Output the (X, Y) coordinate of the center of the cell containing the given text.  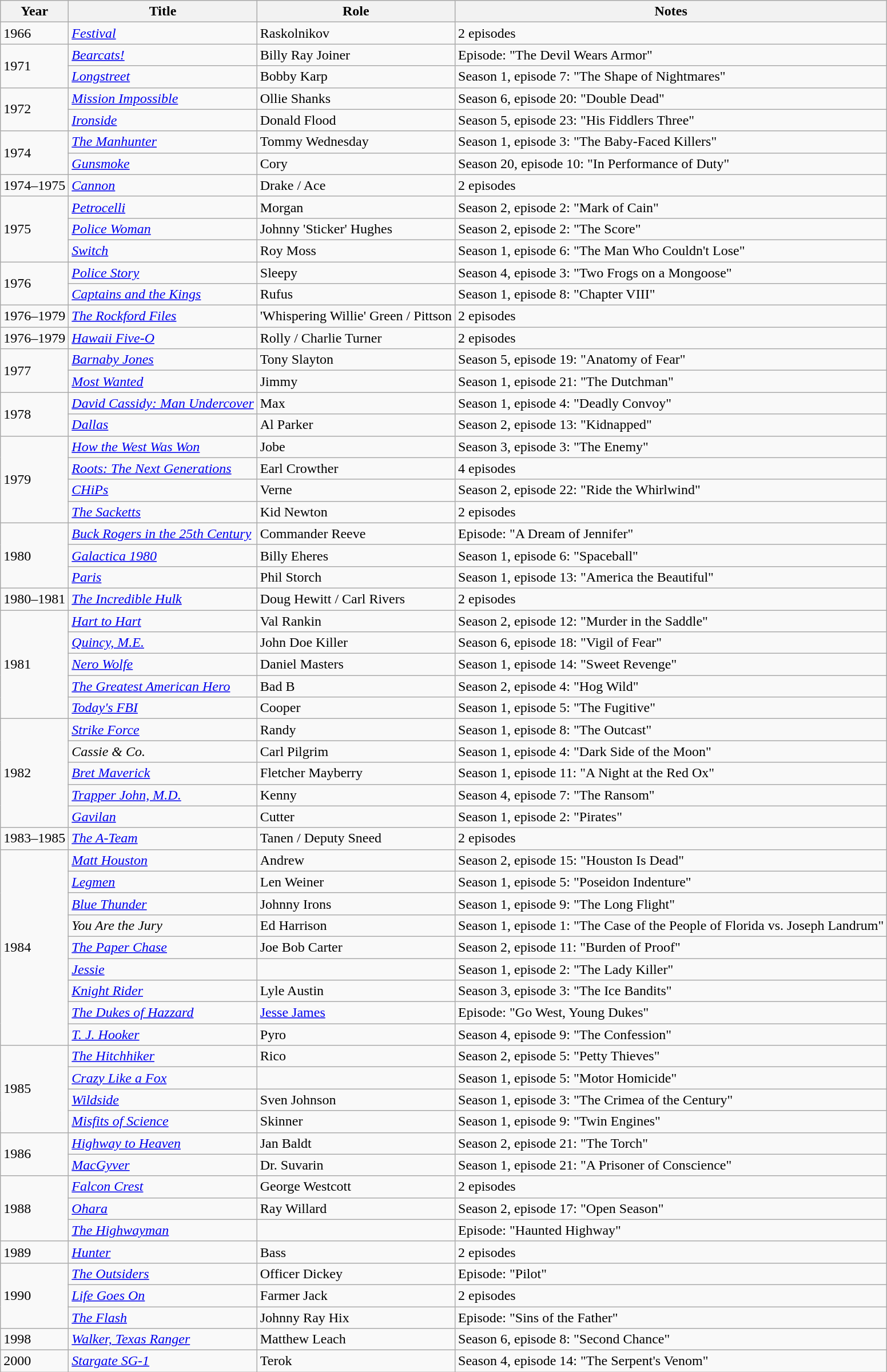
Raskolnikov (356, 33)
Season 20, episode 10: "In Performance of Duty" (671, 164)
Season 4, episode 14: "The Serpent's Venom" (671, 1361)
Sven Johnson (356, 1100)
Season 6, episode 20: "Double Dead" (671, 98)
Season 2, episode 21: "The Torch" (671, 1143)
Fletcher Mayberry (356, 773)
Daniel Masters (356, 665)
Year (34, 11)
Season 1, episode 4: "Dark Side of the Moon" (671, 751)
Roots: The Next Generations (162, 468)
Season 1, episode 3: "The Crimea of the Century" (671, 1100)
Morgan (356, 207)
Episode: "The Devil Wears Armor" (671, 55)
Tony Slayton (356, 360)
1984 (34, 947)
Drake / Ace (356, 185)
Season 1, episode 2: "Pirates" (671, 817)
Cutter (356, 817)
1975 (34, 229)
Season 4, episode 7: "The Ransom" (671, 795)
Ohara (162, 1208)
Stargate SG-1 (162, 1361)
Strike Force (162, 730)
Episode: "Haunted Highway" (671, 1230)
Season 6, episode 18: "Vigil of Fear" (671, 643)
Paris (162, 577)
The Incredible Hulk (162, 599)
'Whispering Willie' Green / Pittson (356, 316)
Season 1, episode 21: "The Dutchman" (671, 381)
Johnny 'Sticker' Hughes (356, 229)
Hawaii Five-O (162, 338)
1974–1975 (34, 185)
Billy Ray Joiner (356, 55)
David Cassidy: Man Undercover (162, 403)
Commander Reeve (356, 534)
Bret Maverick (162, 773)
Cooper (356, 708)
Rufus (356, 295)
The Manhunter (162, 142)
Kenny (356, 795)
Nero Wolfe (162, 665)
Season 1, episode 21: "A Prisoner of Conscience" (671, 1165)
Quincy, M.E. (162, 643)
Donald Flood (356, 120)
Season 1, episode 5: "Motor Homicide" (671, 1078)
The Highwayman (162, 1230)
Knight Rider (162, 991)
Bobby Karp (356, 77)
1990 (34, 1295)
Val Rankin (356, 621)
Rico (356, 1056)
Episode: "Pilot" (671, 1274)
Cannon (162, 185)
Trapper John, M.D. (162, 795)
Season 4, episode 9: "The Confession" (671, 1035)
Galactica 1980 (162, 555)
Season 1, episode 5: "Poseidon Indenture" (671, 882)
Mission Impossible (162, 98)
Roy Moss (356, 250)
Johnny Ray Hix (356, 1317)
Season 1, episode 11: "A Night at the Red Ox" (671, 773)
1979 (34, 479)
Longstreet (162, 77)
Episode: "Sins of the Father" (671, 1317)
2000 (34, 1361)
Skinner (356, 1122)
4 episodes (671, 468)
Hart to Hart (162, 621)
Jimmy (356, 381)
George Westcott (356, 1187)
Ed Harrison (356, 925)
Bass (356, 1252)
Festival (162, 33)
Len Weiner (356, 882)
Season 1, episode 2: "The Lady Killer" (671, 969)
Title (162, 11)
Season 4, episode 3: "Two Frogs on a Mongoose" (671, 273)
The Outsiders (162, 1274)
Season 1, episode 6: "The Man Who Couldn't Lose" (671, 250)
Jesse James (356, 1013)
Season 2, episode 22: "Ride the Whirlwind" (671, 490)
1978 (34, 414)
Sleepy (356, 273)
Ironside (162, 120)
Matt Houston (162, 860)
Wildside (162, 1100)
Highway to Heaven (162, 1143)
Police Woman (162, 229)
Dr. Suvarin (356, 1165)
Earl Crowther (356, 468)
Randy (356, 730)
Season 2, episode 5: "Petty Thieves" (671, 1056)
Crazy Like a Fox (162, 1078)
Season 1, episode 8: "Chapter VIII" (671, 295)
Tanen / Deputy Sneed (356, 838)
Jobe (356, 447)
Ollie Shanks (356, 98)
Joe Bob Carter (356, 947)
The Hitchhiker (162, 1056)
Bearcats! (162, 55)
1977 (34, 371)
How the West Was Won (162, 447)
Captains and the Kings (162, 295)
Gavilan (162, 817)
The Paper Chase (162, 947)
Today's FBI (162, 708)
Season 2, episode 13: "Kidnapped" (671, 425)
Season 1, episode 4: "Deadly Convoy" (671, 403)
Blue Thunder (162, 904)
Season 1, episode 9: "Twin Engines" (671, 1122)
Verne (356, 490)
Rolly / Charlie Turner (356, 338)
Walker, Texas Ranger (162, 1339)
Season 1, episode 8: "The Outcast" (671, 730)
Season 1, episode 1: "The Case of the People of Florida vs. Joseph Landrum" (671, 925)
Role (356, 11)
Pyro (356, 1035)
1980 (34, 555)
Gunsmoke (162, 164)
Season 2, episode 2: "The Score" (671, 229)
Johnny Irons (356, 904)
Cory (356, 164)
Season 1, episode 6: "Spaceball" (671, 555)
1982 (34, 773)
Episode: "Go West, Young Dukes" (671, 1013)
1988 (34, 1208)
Phil Storch (356, 577)
Tommy Wednesday (356, 142)
Matthew Leach (356, 1339)
Billy Eheres (356, 555)
Bad B (356, 686)
Lyle Austin (356, 991)
Season 3, episode 3: "The Enemy" (671, 447)
1983–1985 (34, 838)
Kid Newton (356, 512)
Life Goes On (162, 1295)
Season 2, episode 11: "Burden of Proof" (671, 947)
1998 (34, 1339)
Season 5, episode 19: "Anatomy of Fear" (671, 360)
Season 1, episode 14: "Sweet Revenge" (671, 665)
1986 (34, 1154)
Cassie & Co. (162, 751)
Season 2, episode 2: "Mark of Cain" (671, 207)
Max (356, 403)
1974 (34, 153)
Al Parker (356, 425)
Season 1, episode 7: "The Shape of Nightmares" (671, 77)
Misfits of Science (162, 1122)
Police Story (162, 273)
Season 1, episode 5: "The Fugitive" (671, 708)
CHiPs (162, 490)
John Doe Killer (356, 643)
You Are the Jury (162, 925)
1971 (34, 66)
Season 2, episode 17: "Open Season" (671, 1208)
Falcon Crest (162, 1187)
The Dukes of Hazzard (162, 1013)
The Sacketts (162, 512)
T. J. Hooker (162, 1035)
1989 (34, 1252)
Episode: "A Dream of Jennifer" (671, 534)
Dallas (162, 425)
Jan Baldt (356, 1143)
Season 1, episode 13: "America the Beautiful" (671, 577)
Doug Hewitt / Carl Rivers (356, 599)
Farmer Jack (356, 1295)
1972 (34, 109)
Barnaby Jones (162, 360)
Carl Pilgrim (356, 751)
MacGyver (162, 1165)
Season 3, episode 3: "The Ice Bandits" (671, 991)
1966 (34, 33)
1976 (34, 284)
Switch (162, 250)
Notes (671, 11)
Andrew (356, 860)
The Flash (162, 1317)
Officer Dickey (356, 1274)
Petrocelli (162, 207)
Most Wanted (162, 381)
1980–1981 (34, 599)
The A-Team (162, 838)
1981 (34, 664)
Hunter (162, 1252)
Terok (356, 1361)
Ray Willard (356, 1208)
Jessie (162, 969)
Season 1, episode 3: "The Baby-Faced Killers" (671, 142)
Season 2, episode 12: "Murder in the Saddle" (671, 621)
Season 2, episode 4: "Hog Wild" (671, 686)
Legmen (162, 882)
Buck Rogers in the 25th Century (162, 534)
1985 (34, 1089)
Season 2, episode 15: "Houston Is Dead" (671, 860)
Season 6, episode 8: "Second Chance" (671, 1339)
Season 5, episode 23: "His Fiddlers Three" (671, 120)
The Rockford Files (162, 316)
Season 1, episode 9: "The Long Flight" (671, 904)
The Greatest American Hero (162, 686)
